Extract the [x, y] coordinate from the center of the cell holding the provided text.  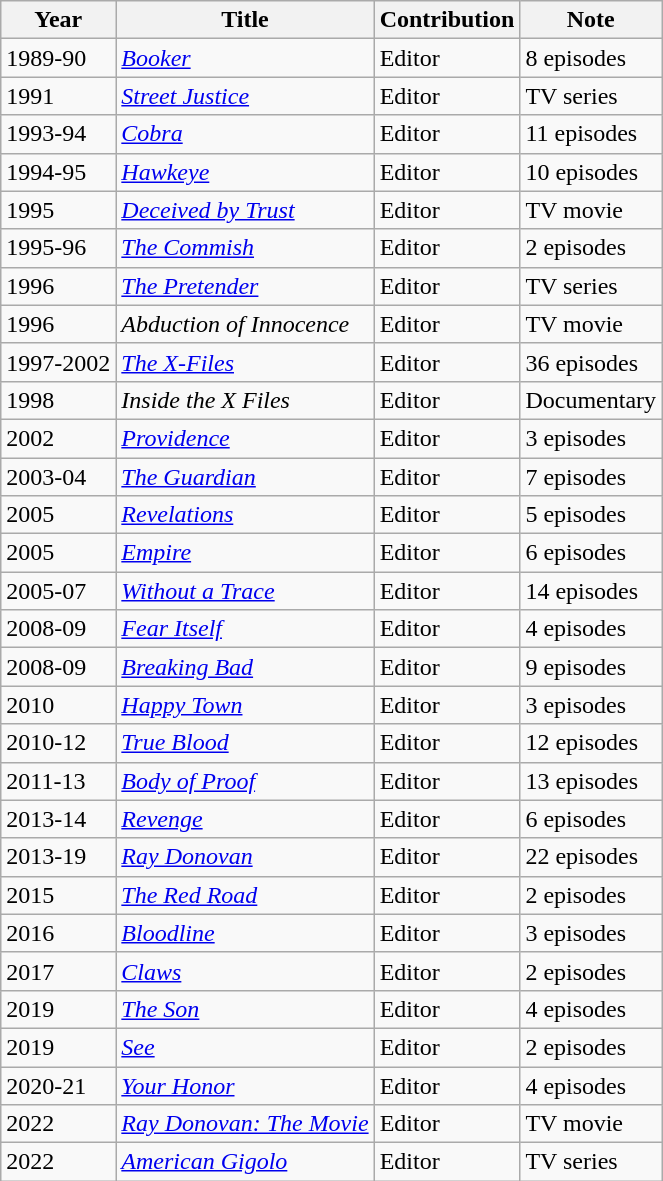
8 episodes [591, 58]
The Guardian [245, 477]
Breaking Bad [245, 667]
Claws [245, 971]
1993-94 [58, 134]
11 episodes [591, 134]
2016 [58, 933]
2015 [58, 895]
The Commish [245, 248]
Your Honor [245, 1085]
Hawkeye [245, 172]
1989-90 [58, 58]
2013-19 [58, 857]
2003-04 [58, 477]
Year [58, 20]
Revelations [245, 515]
Cobra [245, 134]
Note [591, 20]
1995 [58, 210]
13 episodes [591, 781]
2011-13 [58, 781]
12 episodes [591, 743]
2010-12 [58, 743]
Abduction of Innocence [245, 324]
American Gigolo [245, 1162]
Revenge [245, 819]
See [245, 1047]
Bloodline [245, 933]
The X-Files [245, 362]
2005-07 [58, 591]
Body of Proof [245, 781]
Ray Donovan [245, 857]
The Red Road [245, 895]
14 episodes [591, 591]
Without a Trace [245, 591]
2010 [58, 705]
5 episodes [591, 515]
2013-14 [58, 819]
Street Justice [245, 96]
2017 [58, 971]
10 episodes [591, 172]
Happy Town [245, 705]
The Pretender [245, 286]
Empire [245, 553]
1997-2002 [58, 362]
True Blood [245, 743]
Title [245, 20]
2002 [58, 438]
The Son [245, 1009]
36 episodes [591, 362]
1998 [58, 400]
Providence [245, 438]
Booker [245, 58]
Documentary [591, 400]
1991 [58, 96]
Inside the X Files [245, 400]
7 episodes [591, 477]
1994-95 [58, 172]
Fear Itself [245, 629]
Contribution [447, 20]
Ray Donovan: The Movie [245, 1124]
9 episodes [591, 667]
2020-21 [58, 1085]
Deceived by Trust [245, 210]
22 episodes [591, 857]
1995-96 [58, 248]
